Find where the given text appears and provide that cell's center as (x, y) coordinate. 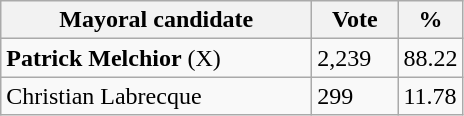
Mayoral candidate (156, 20)
% (430, 20)
Christian Labrecque (156, 96)
2,239 (355, 58)
11.78 (430, 96)
88.22 (430, 58)
299 (355, 96)
Vote (355, 20)
Patrick Melchior (X) (156, 58)
